Output the (X, Y) coordinate of the center of the cell containing the given text.  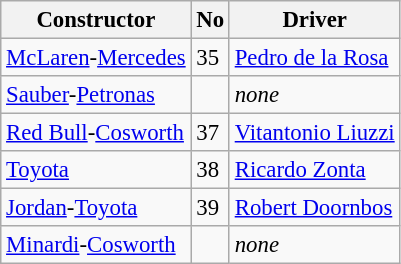
No (210, 20)
Minardi-Cosworth (96, 245)
Robert Doornbos (314, 208)
38 (210, 170)
McLaren-Mercedes (96, 58)
Constructor (96, 20)
Vitantonio Liuzzi (314, 133)
39 (210, 208)
Driver (314, 20)
Sauber-Petronas (96, 95)
Jordan-Toyota (96, 208)
37 (210, 133)
Ricardo Zonta (314, 170)
35 (210, 58)
Pedro de la Rosa (314, 58)
Toyota (96, 170)
Red Bull-Cosworth (96, 133)
